Scan for the cell matching the given text and deliver its (X, Y) coordinate at center. 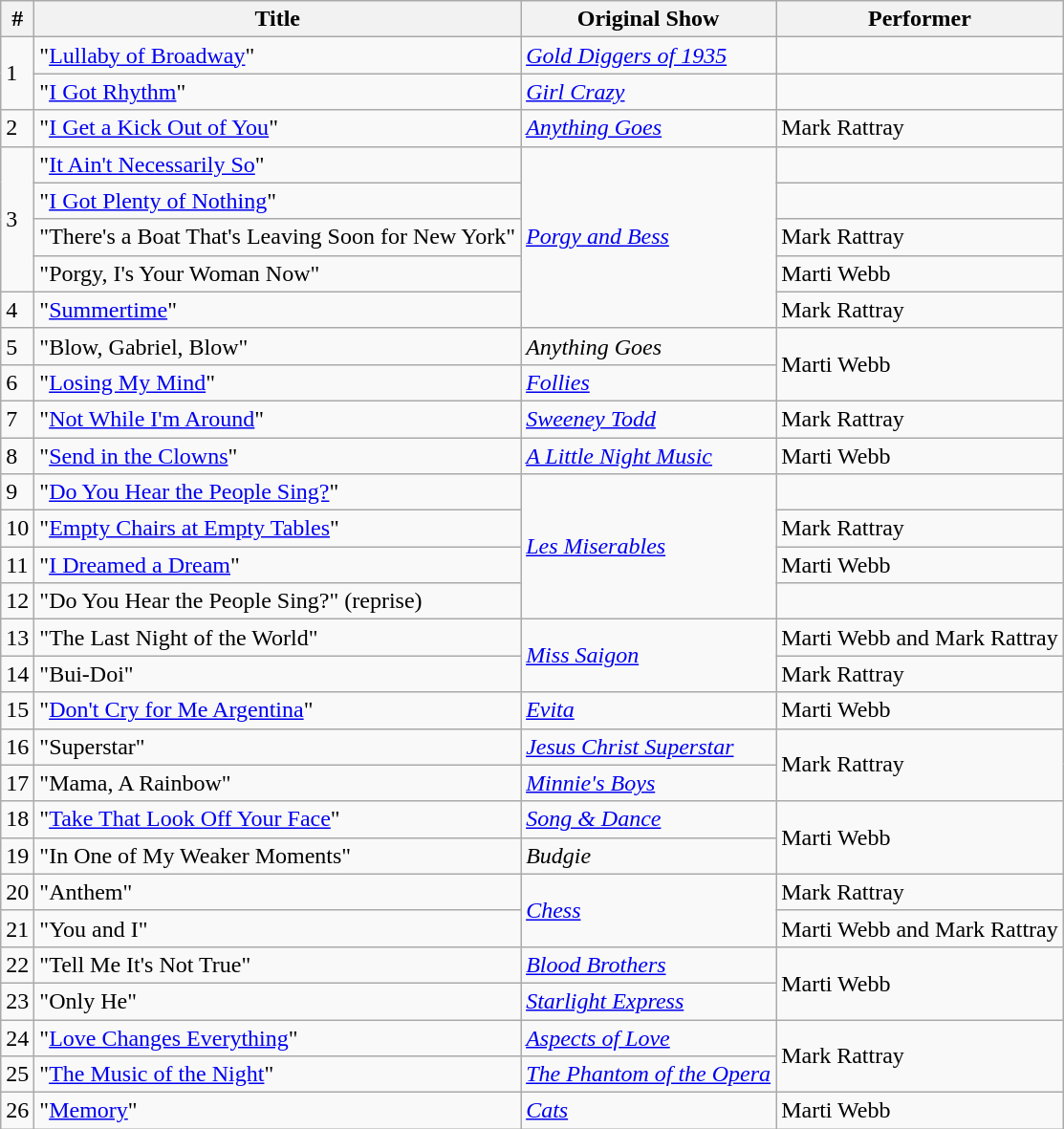
"It Ain't Necessarily So" (277, 164)
Minnie's Boys (648, 783)
"I Dreamed a Dream" (277, 565)
"Blow, Gabriel, Blow" (277, 346)
"Don't Cry for Me Argentina" (277, 710)
15 (17, 710)
22 (17, 965)
The Phantom of the Opera (648, 1075)
21 (17, 928)
"Memory" (277, 1111)
"The Music of the Night" (277, 1075)
4 (17, 310)
14 (17, 674)
"Take That Look Off Your Face" (277, 819)
"I Got Plenty of Nothing" (277, 201)
Starlight Express (648, 1001)
"You and I" (277, 928)
"Lullaby of Broadway" (277, 55)
26 (17, 1111)
19 (17, 856)
5 (17, 346)
7 (17, 419)
Girl Crazy (648, 92)
12 (17, 601)
Evita (648, 710)
Follies (648, 382)
Performer (920, 19)
6 (17, 382)
"Porgy, I's Your Woman Now" (277, 273)
9 (17, 492)
Jesus Christ Superstar (648, 747)
Title (277, 19)
10 (17, 529)
25 (17, 1075)
Cats (648, 1111)
8 (17, 456)
Blood Brothers (648, 965)
"In One of My Weaker Moments" (277, 856)
Porgy and Bess (648, 237)
20 (17, 892)
23 (17, 1001)
11 (17, 565)
Gold Diggers of 1935 (648, 55)
1 (17, 74)
Aspects of Love (648, 1037)
Song & Dance (648, 819)
13 (17, 638)
"Send in the Clowns" (277, 456)
"Do You Hear the People Sing?" (reprise) (277, 601)
"Mama, A Rainbow" (277, 783)
"I Get a Kick Out of You" (277, 128)
"Not While I'm Around" (277, 419)
A Little Night Music (648, 456)
"Summertime" (277, 310)
"There's a Boat That's Leaving Soon for New York" (277, 237)
24 (17, 1037)
17 (17, 783)
"Anthem" (277, 892)
Budgie (648, 856)
"Love Changes Everything" (277, 1037)
16 (17, 747)
"Superstar" (277, 747)
"Only He" (277, 1001)
Miss Saigon (648, 656)
3 (17, 219)
"Tell Me It's Not True" (277, 965)
"Do You Hear the People Sing?" (277, 492)
"The Last Night of the World" (277, 638)
Chess (648, 910)
"Losing My Mind" (277, 382)
18 (17, 819)
"Empty Chairs at Empty Tables" (277, 529)
Original Show (648, 19)
Les Miserables (648, 547)
Sweeney Todd (648, 419)
"I Got Rhythm" (277, 92)
# (17, 19)
2 (17, 128)
"Bui-Doi" (277, 674)
